Output the (x, y) coordinate of the center of the cell containing the given text.  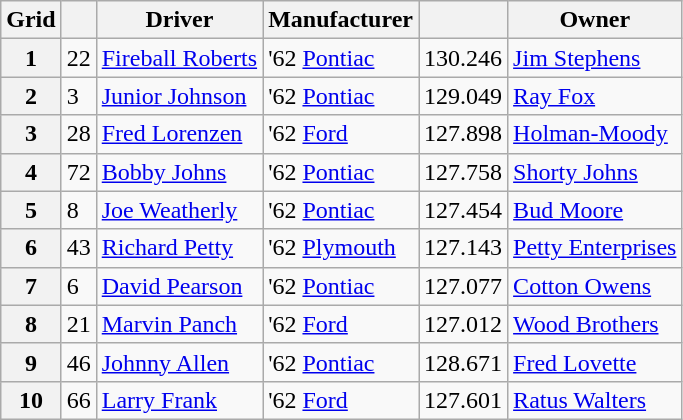
Bud Moore (595, 210)
Richard Petty (179, 248)
Jim Stephens (595, 58)
Bobby Johns (179, 172)
130.246 (464, 58)
Joe Weatherly (179, 210)
Holman-Moody (595, 134)
Johnny Allen (179, 362)
Cotton Owens (595, 286)
28 (78, 134)
'62 Plymouth (341, 248)
43 (78, 248)
21 (78, 324)
10 (31, 400)
Shorty Johns (595, 172)
Fred Lovette (595, 362)
David Pearson (179, 286)
Manufacturer (341, 20)
Fred Lorenzen (179, 134)
4 (31, 172)
Owner (595, 20)
2 (31, 96)
129.049 (464, 96)
Larry Frank (179, 400)
46 (78, 362)
127.898 (464, 134)
Fireball Roberts (179, 58)
Grid (31, 20)
127.601 (464, 400)
1 (31, 58)
72 (78, 172)
127.077 (464, 286)
127.454 (464, 210)
128.671 (464, 362)
9 (31, 362)
5 (31, 210)
66 (78, 400)
127.758 (464, 172)
127.143 (464, 248)
Driver (179, 20)
Junior Johnson (179, 96)
Wood Brothers (595, 324)
7 (31, 286)
Ray Fox (595, 96)
Marvin Panch (179, 324)
Ratus Walters (595, 400)
127.012 (464, 324)
Petty Enterprises (595, 248)
22 (78, 58)
